Output the (X, Y) coordinate of the center of the cell containing the given text.  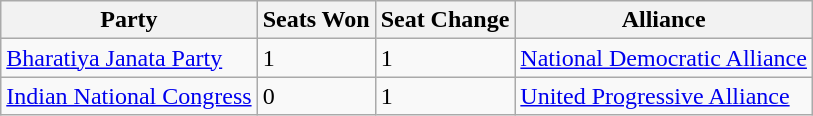
Seats Won (316, 20)
Party (129, 20)
National Democratic Alliance (664, 58)
United Progressive Alliance (664, 96)
0 (316, 96)
Indian National Congress (129, 96)
Alliance (664, 20)
Seat Change (445, 20)
Bharatiya Janata Party (129, 58)
